Detect which cell encompasses the target text, then output its (X, Y) center coordinate. 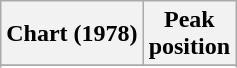
Chart (1978) (72, 34)
Peakposition (189, 34)
